Return [x, y] of the center of cell containing provided text 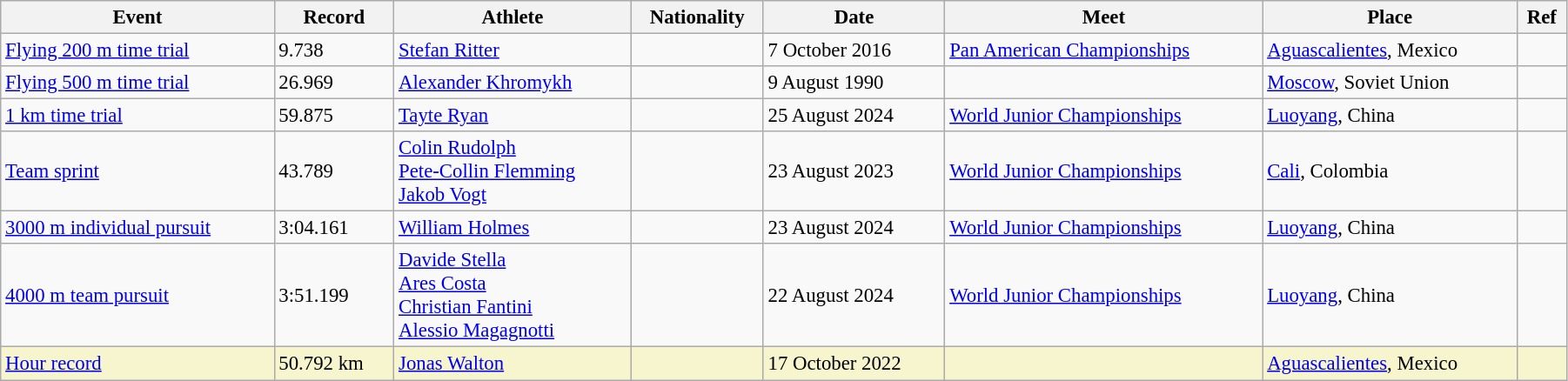
9 August 1990 [854, 83]
Alexander Khromykh [513, 83]
Stefan Ritter [513, 50]
Athlete [513, 17]
Event [137, 17]
Flying 500 m time trial [137, 83]
26.969 [334, 83]
Nationality [697, 17]
Record [334, 17]
50.792 km [334, 364]
Cali, Colombia [1390, 171]
Team sprint [137, 171]
Hour record [137, 364]
Colin RudolphPete-Collin FlemmingJakob Vogt [513, 171]
1 km time trial [137, 116]
23 August 2023 [854, 171]
3:51.199 [334, 296]
Place [1390, 17]
Jonas Walton [513, 364]
9.738 [334, 50]
3000 m individual pursuit [137, 228]
43.789 [334, 171]
17 October 2022 [854, 364]
23 August 2024 [854, 228]
Pan American Championships [1103, 50]
22 August 2024 [854, 296]
Meet [1103, 17]
59.875 [334, 116]
Tayte Ryan [513, 116]
Moscow, Soviet Union [1390, 83]
William Holmes [513, 228]
Flying 200 m time trial [137, 50]
3:04.161 [334, 228]
25 August 2024 [854, 116]
Ref [1542, 17]
Date [854, 17]
4000 m team pursuit [137, 296]
7 October 2016 [854, 50]
Davide StellaAres CostaChristian FantiniAlessio Magagnotti [513, 296]
